Provide the (X, Y) coordinate of the cell's center where the given text is located.  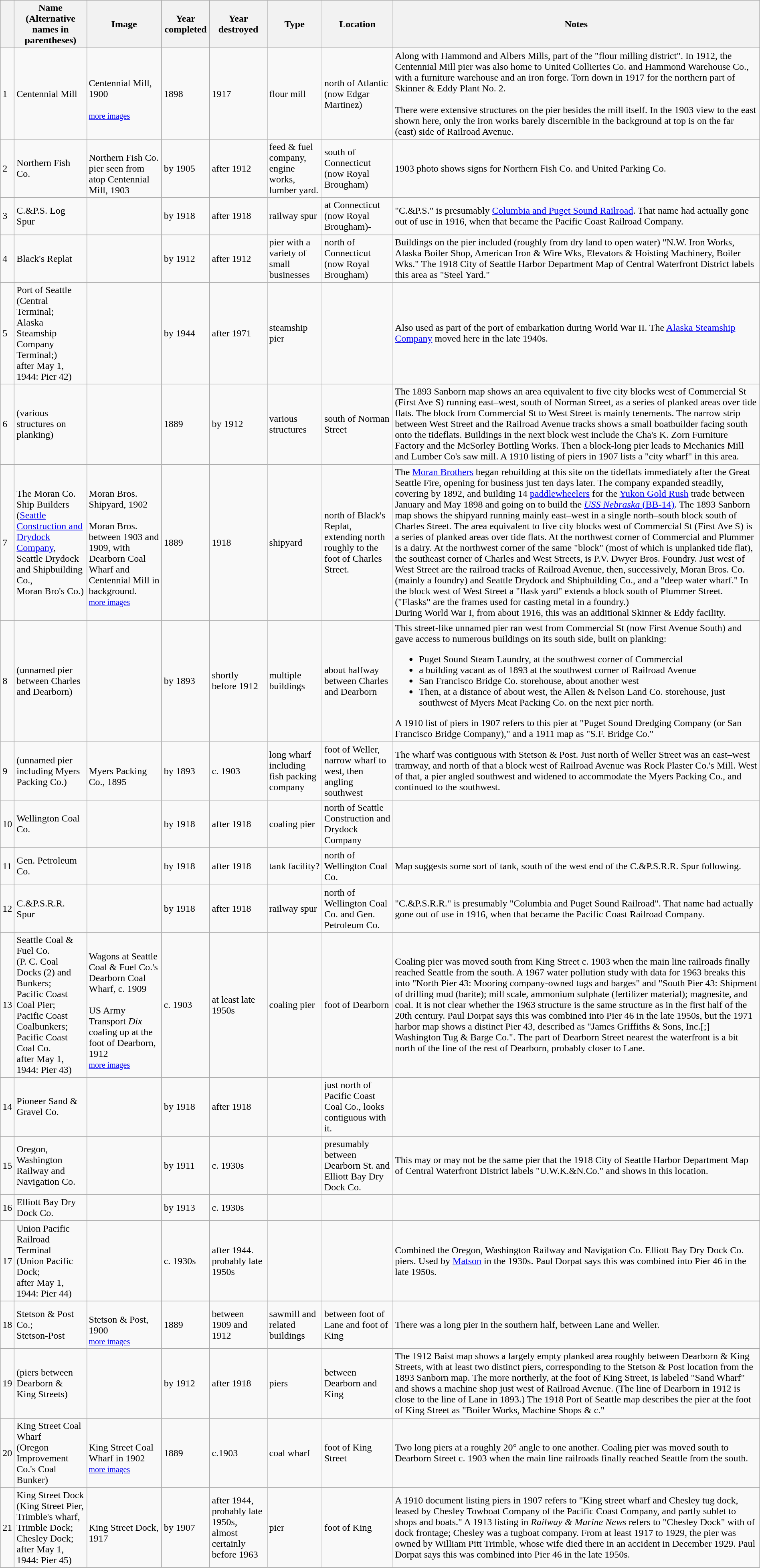
by 1905 (186, 168)
(unnamed pier including Myers Packing Co.) (51, 771)
King Street Coal Wharf in 1902more images (124, 1453)
piers (294, 1383)
coal wharf (294, 1453)
Pioneer Sand & Gravel Co. (51, 1107)
between Dearborn and King (357, 1383)
1 (7, 94)
north of Connecticut (now Royal Brougham) (357, 258)
21 (7, 1528)
Wagons at Seattle Coal & Fuel Co.'s Dearborn Coal Wharf, c. 1909US Army Transport Dix coaling up at the foot of Dearborn, 1912more images (124, 1005)
north of Black's Replat, extending north roughly to the foot of Charles Street. (357, 542)
Northern Fish Co. pier seen from atop Centennial Mill, 1903 (124, 168)
tank facility? (294, 866)
north of Seattle Construction and Drydock Company (357, 823)
Name(Alternative names in parentheses) (51, 24)
pier with a variety of small businesses (294, 258)
Image (124, 24)
20 (7, 1453)
18 (7, 1325)
Wellington Coal Co. (51, 823)
1918 (238, 542)
by 1911 (186, 1165)
Notes (576, 24)
1917 (238, 94)
Centennial Mill (51, 94)
north of Wellington Coal Co. and Gen. Petroleum Co. (357, 908)
at Connecticut (now Royal Brougham)- (357, 216)
sawmill and related buildings (294, 1325)
Map suggests some sort of tank, south of the west end of the C.&P.S.R.R. Spur following. (576, 866)
1898 (186, 94)
after 1944, probably late 1950s, almost certainly before 1963 (238, 1528)
just north of Pacific Coast Coal Co., looks contiguous with it. (357, 1107)
6 (7, 424)
shipyard (294, 542)
long wharf including fish packing company (294, 771)
steamship pier (294, 333)
19 (7, 1383)
3 (7, 216)
Moran Bros. Shipyard, 1902Moran Bros. between 1903 and 1909, with Dearborn Coal Wharf and Centennial Mill in background.more images (124, 542)
flour mill (294, 94)
2 (7, 168)
presumably between Dearborn St. and Elliott Bay Dry Dock Co. (357, 1165)
foot of King (357, 1528)
feed & fuel company, engine works, lumber yard. (294, 168)
Myers Packing Co., 1895 (124, 771)
Stetson & Post, 1900more images (124, 1325)
16 (7, 1208)
Oregon, Washington Railway and Navigation Co. (51, 1165)
7 (7, 542)
south of Connecticut (now Royal Brougham) (357, 168)
c.1903 (238, 1453)
1903 photo shows signs for Northern Fish Co. and United Parking Co. (576, 168)
Gen. Petroleum Co. (51, 866)
(various structures on planking) (51, 424)
11 (7, 866)
12 (7, 908)
pier (294, 1528)
about halfway between Charles and Dearborn (357, 681)
17 (7, 1261)
by 1913 (186, 1208)
15 (7, 1165)
C.&P.S.R.R. Spur (51, 908)
Also used as part of the port of embarkation during World War II. The Alaska Steamship Company moved here in the late 1940s. (576, 333)
Elliott Bay Dry Dock Co. (51, 1208)
9 (7, 771)
shortly before 1912 (238, 681)
Type (294, 24)
Year destroyed (238, 24)
King Street Coal Wharf(Oregon Improvement Co.'s Coal Bunker) (51, 1453)
north of Wellington Coal Co. (357, 866)
10 (7, 823)
C.&P.S. Log Spur (51, 216)
5 (7, 333)
multiple buildings (294, 681)
between 1909 and 1912 (238, 1325)
at least late 1950s (238, 1005)
Port of Seattle(Central Terminal;Alaska Steamship Company Terminal;)after May 1, 1944: Pier 42) (51, 333)
Location (357, 24)
Stetson & Post Co.;Stetson-Post (51, 1325)
4 (7, 258)
(unnamed pier between Charles and Dearborn) (51, 681)
Year completed (186, 24)
Northern Fish Co. (51, 168)
King Street Dock(King Street Pier, Trimble's wharf, Trimble Dock; Chesley Dock;after May 1, 1944: Pier 45) (51, 1528)
by 1944 (186, 333)
south of Norman Street (357, 424)
The Moran Co. Ship Builders (Seattle Construction and Drydock Company,Seattle Drydock and Shipbuilding Co.,Moran Bro's Co.) (51, 542)
Union Pacific Railroad Terminal(Union Pacific Dock;after May 1, 1944: Pier 44) (51, 1261)
between foot of Lane and foot of King (357, 1325)
by 1907 (186, 1528)
14 (7, 1107)
after 1971 (238, 333)
Centennial Mill, 1900more images (124, 94)
foot of Weller, narrow wharf to west, then angling southwest (357, 771)
8 (7, 681)
King Street Dock, 1917 (124, 1528)
foot of Dearborn (357, 1005)
13 (7, 1005)
Black's Replat (51, 258)
foot of King Street (357, 1453)
after 1944. probably late 1950s (238, 1261)
There was a long pier in the southern half, between Lane and Weller. (576, 1325)
(piers between Dearborn & King Streets) (51, 1383)
various structures (294, 424)
north of Atlantic (now Edgar Martinez) (357, 94)
